Search for the cell housing the specified text and yield its [x, y] center coordinate. 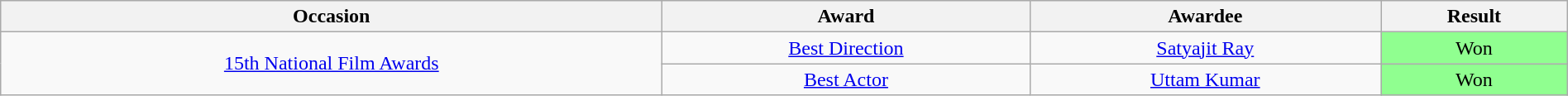
15th National Film Awards [332, 64]
Awardee [1205, 17]
Best Actor [846, 79]
Best Direction [846, 48]
Satyajit Ray [1205, 48]
Occasion [332, 17]
Award [846, 17]
Result [1475, 17]
Uttam Kumar [1205, 79]
